Pinpoint the cell where the given text exists, returning its [x, y] midpoint coordinate. 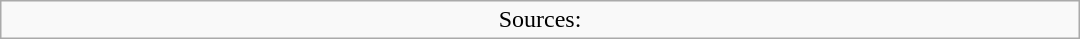
Sources: [540, 20]
